Determine the (x, y) coordinate at the center of the cell enclosing the given text.  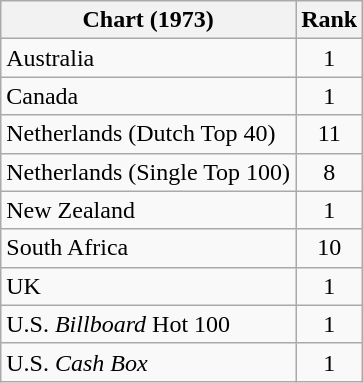
New Zealand (148, 210)
10 (330, 248)
Netherlands (Dutch Top 40) (148, 134)
U.S. Billboard Hot 100 (148, 324)
Australia (148, 58)
8 (330, 172)
Canada (148, 96)
Netherlands (Single Top 100) (148, 172)
Rank (330, 20)
UK (148, 286)
11 (330, 134)
U.S. Cash Box (148, 362)
Chart (1973) (148, 20)
South Africa (148, 248)
